Search for the cell housing the specified text and yield its (X, Y) center coordinate. 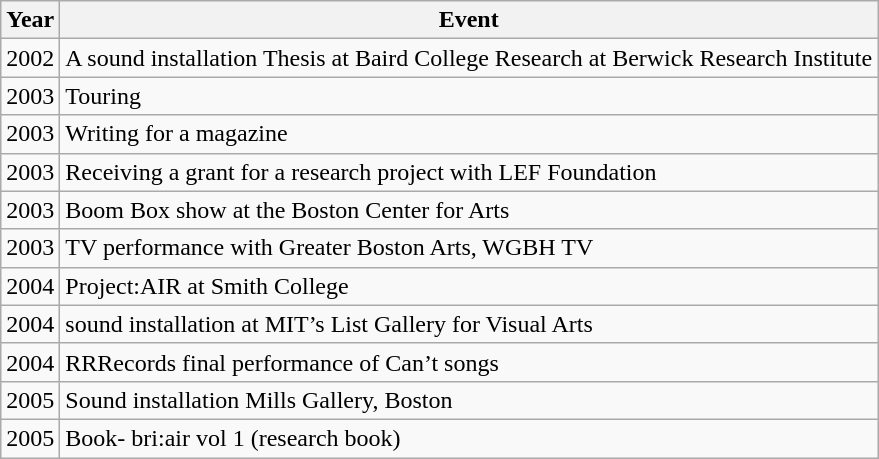
Year (30, 20)
TV performance with Greater Boston Arts, WGBH TV (469, 248)
A sound installation Thesis at Baird College Research at Berwick Research Institute (469, 58)
Project:AIR at Smith College (469, 286)
2002 (30, 58)
Writing for a magazine (469, 134)
RRRecords final performance of Can’t songs (469, 362)
sound installation at MIT’s List Gallery for Visual Arts (469, 324)
Sound installation Mills Gallery, Boston (469, 400)
Boom Box show at the Boston Center for Arts (469, 210)
Event (469, 20)
Touring (469, 96)
Receiving a grant for a research project with LEF Foundation (469, 172)
Book- bri:air vol 1 (research book) (469, 438)
